Detect which cell encompasses the target text, then output its [x, y] center coordinate. 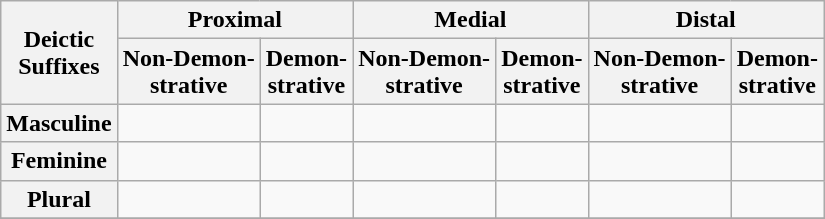
Proximal [234, 20]
Plural [59, 199]
Deictic Suffixes [59, 52]
Masculine [59, 123]
Medial [470, 20]
Feminine [59, 161]
Distal [706, 20]
